Return [X, Y] of the center of cell containing provided text 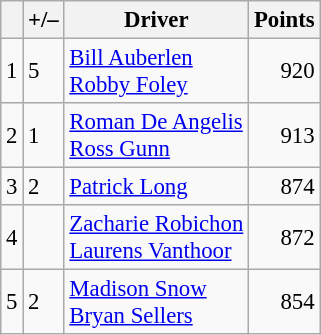
Bill Auberlen Robby Foley [156, 72]
872 [284, 238]
Madison Snow Bryan Sellers [156, 302]
3 [12, 187]
4 [12, 238]
Points [284, 20]
Patrick Long [156, 187]
920 [284, 72]
874 [284, 187]
Zacharie Robichon Laurens Vanthoor [156, 238]
Driver [156, 20]
+/– [44, 20]
854 [284, 302]
Roman De Angelis Ross Gunn [156, 136]
913 [284, 136]
